Scan for the cell matching the given text and deliver its (X, Y) coordinate at center. 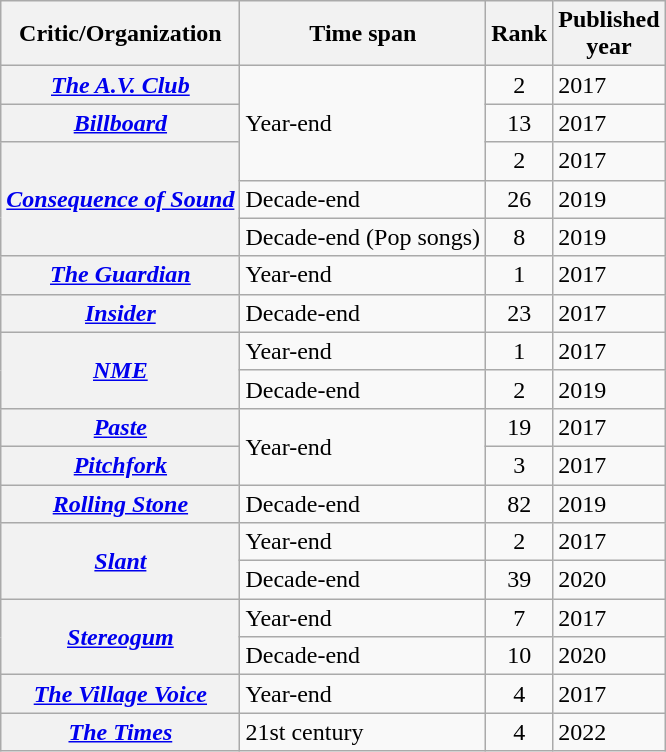
Decade-end (Pop songs) (363, 237)
Paste (120, 427)
10 (520, 656)
39 (520, 580)
The Guardian (120, 275)
Slant (120, 561)
Stereogum (120, 637)
13 (520, 123)
The A.V. Club (120, 85)
NME (120, 370)
7 (520, 618)
The Times (120, 732)
Rank (520, 34)
3 (520, 465)
Pitchfork (120, 465)
82 (520, 503)
The Village Voice (120, 694)
Publishedyear (609, 34)
19 (520, 427)
8 (520, 237)
Critic/Organization (120, 34)
Time span (363, 34)
23 (520, 313)
Billboard (120, 123)
26 (520, 199)
Rolling Stone (120, 503)
Insider (120, 313)
2022 (609, 732)
Consequence of Sound (120, 199)
21st century (363, 732)
